Identify which cell holds the provided text, then report its [X, Y] central coordinate. 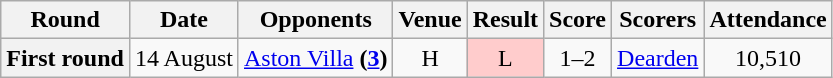
First round [66, 58]
Venue [430, 20]
Date [184, 20]
L [505, 58]
10,510 [768, 58]
Aston Villa (3) [315, 58]
H [430, 58]
Result [505, 20]
1–2 [578, 58]
14 August [184, 58]
Opponents [315, 20]
Attendance [768, 20]
Round [66, 20]
Dearden [658, 58]
Scorers [658, 20]
Score [578, 20]
